Pinpoint the cell where the given text exists, returning its [X, Y] midpoint coordinate. 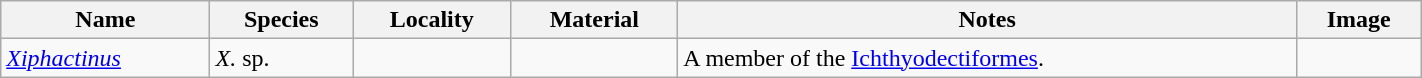
Locality [432, 20]
Material [594, 20]
Notes [987, 20]
A member of the Ichthyodectiformes. [987, 58]
Image [1358, 20]
Xiphactinus [106, 58]
X. sp. [282, 58]
Species [282, 20]
Name [106, 20]
